Provide the [X, Y] coordinate of the cell's center where the given text is located.  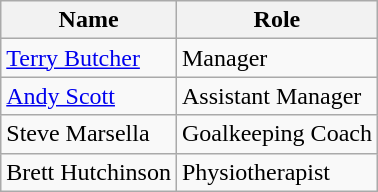
Name [89, 20]
Assistant Manager [276, 96]
Manager [276, 58]
Brett Hutchinson [89, 172]
Steve Marsella [89, 134]
Physiotherapist [276, 172]
Andy Scott [89, 96]
Goalkeeping Coach [276, 134]
Role [276, 20]
Terry Butcher [89, 58]
